For the text-containing cell, return its midpoint in (X, Y) coordinate format. 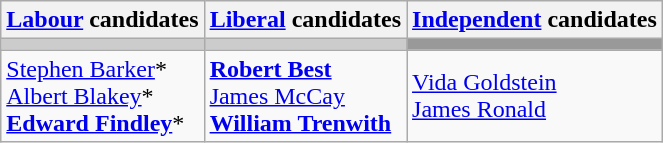
Labour candidates (102, 20)
Liberal candidates (305, 20)
Vida GoldsteinJames Ronald (535, 96)
Stephen Barker*Albert Blakey*Edward Findley* (102, 96)
Robert BestJames McCayWilliam Trenwith (305, 96)
Independent candidates (535, 20)
